Pinpoint the cell where the given text exists, returning its (x, y) midpoint coordinate. 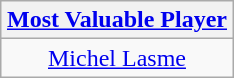
Most Valuable Player (116, 20)
Michel Lasme (116, 58)
